Return the (x, y) coordinate for the center point of the cell that contains the specified text.  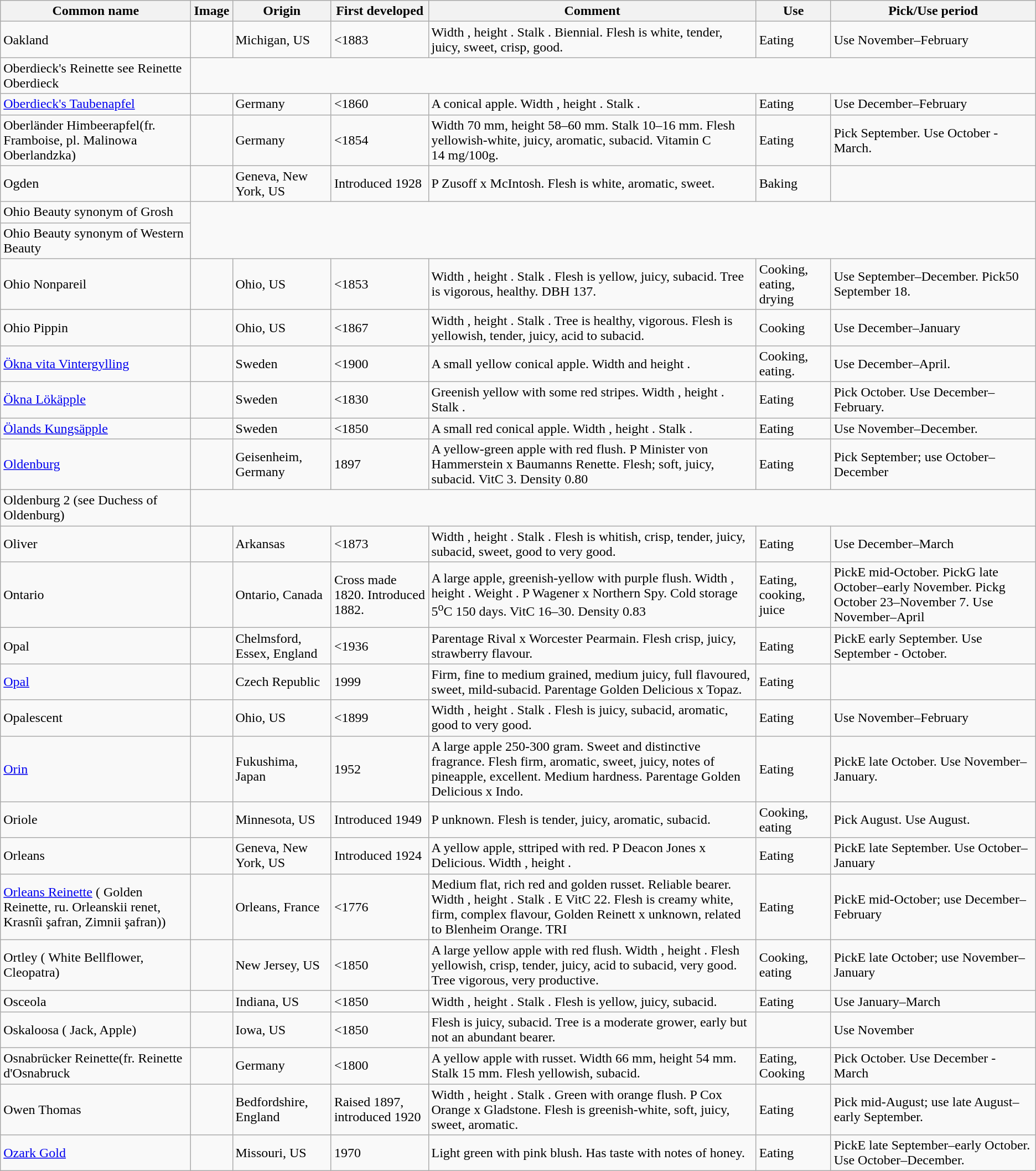
Cooking (794, 328)
Indiana, US (282, 1001)
Ohio Beauty synonym of Grosh (96, 212)
Oberdieck's Reinette see Reinette Oberdieck (96, 75)
Cooking, eating, drying (794, 284)
Use November–December. (933, 428)
Missouri, US (282, 1153)
<1860 (380, 104)
P unknown. Flesh is tender, juicy, aromatic, subacid. (592, 819)
Use December–April. (933, 363)
Orleans (96, 856)
Width , height . Stalk . Biennial. Flesh is white, tender, juicy, sweet, crisp, good. (592, 40)
Oldenburg (96, 465)
Pick/Use period (933, 11)
Osnabrücker Reinette(fr. Reinette d'Osnabruck (96, 1065)
Width , height . Stalk . Flesh is juicy, subacid, aromatic, good to very good. (592, 718)
1952 (380, 768)
<1883 (380, 40)
Pick mid-August; use late August–early September. (933, 1110)
Width 70 mm, height 58–60 mm. Stalk 10–16 mm. Flesh yellowish-white, juicy, aromatic, subacid. Vitamin C 14 mg/100g. (592, 140)
First developed (380, 11)
Orleans Reinette ( Golden Reinette, ru. Orleanskii renet, Krasnîi şafran, Zimnii şafran)) (96, 907)
Orleans, France (282, 907)
PickE mid-October; use December–February (933, 907)
Geisenheim, Germany (282, 465)
Firm, fine to medium grained, medium juicy, full flavoured, sweet, mild-subacid. Parentage Golden Delicious x Topaz. (592, 682)
Oberländer Himbeerapfel(fr. Framboise, pl. Malinowa Oberlandzka) (96, 140)
Pick September; use October–December (933, 465)
<1830 (380, 400)
Comment (592, 11)
Minnesota, US (282, 819)
Width , height . Stalk . Green with orange flush. P Cox Orange x Gladstone. Flesh is greenish-white, soft, juicy, sweet, aromatic. (592, 1110)
A conical apple. Width , height . Stalk . (592, 104)
<1867 (380, 328)
Use December–February (933, 104)
Pick October. Use December - March (933, 1065)
Introduced 1949 (380, 819)
1897 (380, 465)
Width , height . Stalk . Flesh is yellow, juicy, subacid. Tree is vigorous, healthy. DBH 137. (592, 284)
Common name (96, 11)
Flesh is juicy, subacid. Tree is a moderate grower, early but not an abundant bearer. (592, 1030)
Use December–March (933, 544)
A small red conical apple. Width , height . Stalk . (592, 428)
Osceola (96, 1001)
Cooking, eating. (794, 363)
Michigan, US (282, 40)
Image (211, 11)
Baking (794, 184)
Oberdieck's Taubenapfel (96, 104)
Width , height . Stalk . Flesh is whitish, crisp, tender, juicy, subacid, sweet, good to very good. (592, 544)
Ökna Lökäpple (96, 400)
Iowa, US (282, 1030)
Ohio Beauty synonym of Western Beauty (96, 240)
<1899 (380, 718)
PickE late September–early October. Use October–December. (933, 1153)
Chelmsford, Essex, England (282, 646)
Cross made 1820. Introduced 1882. (380, 595)
Width , height . Stalk . Tree is healthy, vigorous. Flesh is yellowish, tender, juicy, acid to subacid. (592, 328)
Ohio Pippin (96, 328)
Greenish yellow with some red stripes. Width , height . Stalk . (592, 400)
PickE late October; use November–January (933, 965)
Oliver (96, 544)
Use January–March (933, 1001)
PickE mid-October. PickG late October–early November. Pickg October 23–November 7. Use November–April (933, 595)
Bedfordshire, England (282, 1110)
A yellow apple with russet. Width 66 mm, height 54 mm. Stalk 15 mm. Flesh yellowish, subacid. (592, 1065)
Parentage Rival x Worcester Pearmain. Flesh crisp, juicy, strawberry flavour. (592, 646)
<1853 (380, 284)
PickE late October. Use November–January. (933, 768)
Introduced 1924 (380, 856)
Pick October. Use December–February. (933, 400)
<1854 (380, 140)
A yellow-green apple with red flush. P Minister von Hammerstein x Baumanns Renette. Flesh; soft, juicy, subacid. VitC 3. Density 0.80 (592, 465)
Ökna vita Vintergylling (96, 363)
Orin (96, 768)
Use September–December. Pick50 September 18. (933, 284)
Owen Thomas (96, 1110)
Width , height . Stalk . Flesh is yellow, juicy, subacid. (592, 1001)
<1800 (380, 1065)
Light green with pink blush. Has taste with notes of honey. (592, 1153)
Arkansas (282, 544)
Ozark Gold (96, 1153)
Ortley ( White Bellflower, Cleopatra) (96, 965)
PickE early September. Use September - October. (933, 646)
Pick August. Use August. (933, 819)
<1900 (380, 363)
Ontario (96, 595)
Ontario, Canada (282, 595)
Introduced 1928 (380, 184)
Opalescent (96, 718)
<1936 (380, 646)
Use November (933, 1030)
Fukushima, Japan (282, 768)
Origin (282, 11)
Oakland (96, 40)
Ölands Kungsäpple (96, 428)
Use (794, 11)
PickE late September. Use October–January (933, 856)
Ohio Nonpareil (96, 284)
Eating, Cooking (794, 1065)
A yellow apple, sttriped with red. P Deacon Jones x Delicious. Width , height . (592, 856)
A small yellow conical apple. Width and height . (592, 363)
<1873 (380, 544)
Eating, cooking, juice (794, 595)
Ogden (96, 184)
<1776 (380, 907)
New Jersey, US (282, 965)
1999 (380, 682)
Pick September. Use October - March. (933, 140)
Oldenburg 2 (see Duchess of Oldenburg) (96, 508)
1970 (380, 1153)
Czech Republic (282, 682)
Use December–January (933, 328)
P Zusoff x McIntosh. Flesh is white, aromatic, sweet. (592, 184)
Oriole (96, 819)
Raised 1897, introduced 1920 (380, 1110)
Oskaloosa ( Jack, Apple) (96, 1030)
